Locate the cell with the specified text and output its [X, Y] center coordinate. 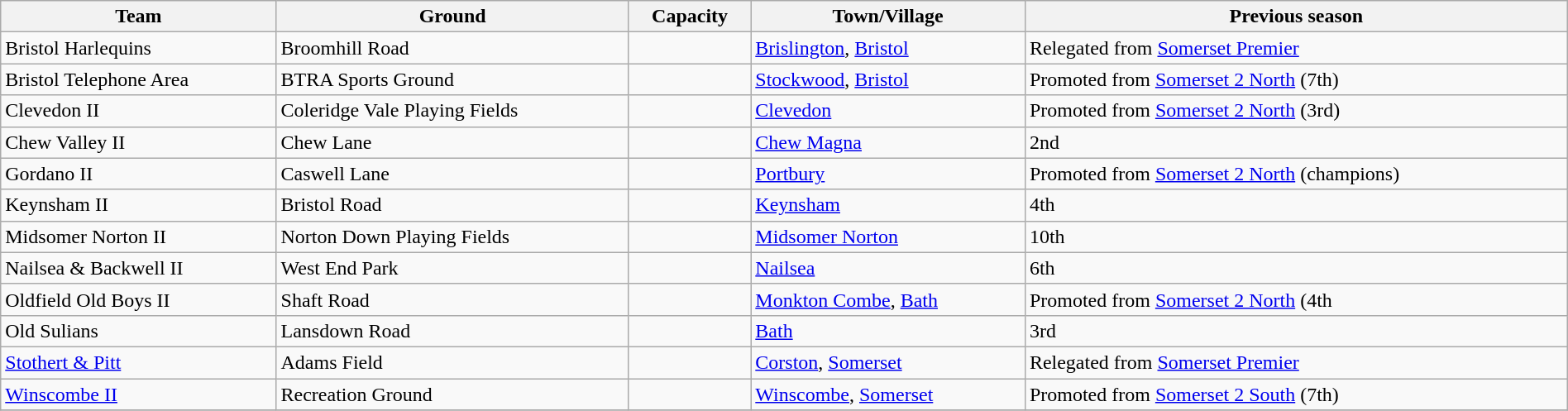
Bristol Road [452, 205]
Stothert & Pitt [139, 362]
Promoted from Somerset 2 North (3rd) [1296, 111]
Broomhill Road [452, 48]
Capacity [690, 17]
Corston, Somerset [888, 362]
Bristol Harlequins [139, 48]
Promoted from Somerset 2 North (7th) [1296, 79]
Keynsham [888, 205]
Ground [452, 17]
Promoted from Somerset 2 South (7th) [1296, 394]
Lansdown Road [452, 331]
Stockwood, Bristol [888, 79]
Winscombe, Somerset [888, 394]
Gordano II [139, 174]
West End Park [452, 268]
4th [1296, 205]
Recreation Ground [452, 394]
Chew Valley II [139, 142]
6th [1296, 268]
Bristol Telephone Area [139, 79]
Norton Down Playing Fields [452, 237]
Caswell Lane [452, 174]
Adams Field [452, 362]
Midsomer Norton [888, 237]
Oldfield Old Boys II [139, 299]
BTRA Sports Ground [452, 79]
Monkton Combe, Bath [888, 299]
Portbury [888, 174]
Clevedon [888, 111]
Promoted from Somerset 2 North (4th [1296, 299]
10th [1296, 237]
Coleridge Vale Playing Fields [452, 111]
Promoted from Somerset 2 North (champions) [1296, 174]
Previous season [1296, 17]
Bath [888, 331]
Midsomer Norton II [139, 237]
Brislington, Bristol [888, 48]
Winscombe II [139, 394]
Chew Lane [452, 142]
Nailsea & Backwell II [139, 268]
Team [139, 17]
Keynsham II [139, 205]
Nailsea [888, 268]
Shaft Road [452, 299]
2nd [1296, 142]
Town/Village [888, 17]
Clevedon II [139, 111]
3rd [1296, 331]
Old Sulians [139, 331]
Chew Magna [888, 142]
